Output the (x, y) coordinate of the center of the cell containing the given text.  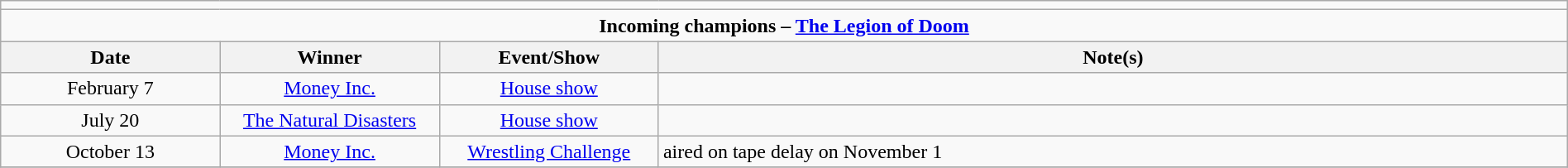
aired on tape delay on November 1 (1113, 151)
The Natural Disasters (329, 120)
Wrestling Challenge (549, 151)
Winner (329, 57)
Incoming champions – The Legion of Doom (784, 26)
Note(s) (1113, 57)
July 20 (111, 120)
October 13 (111, 151)
Date (111, 57)
February 7 (111, 89)
Event/Show (549, 57)
